Return the (x, y) coordinate for the center point of the cell that contains the specified text.  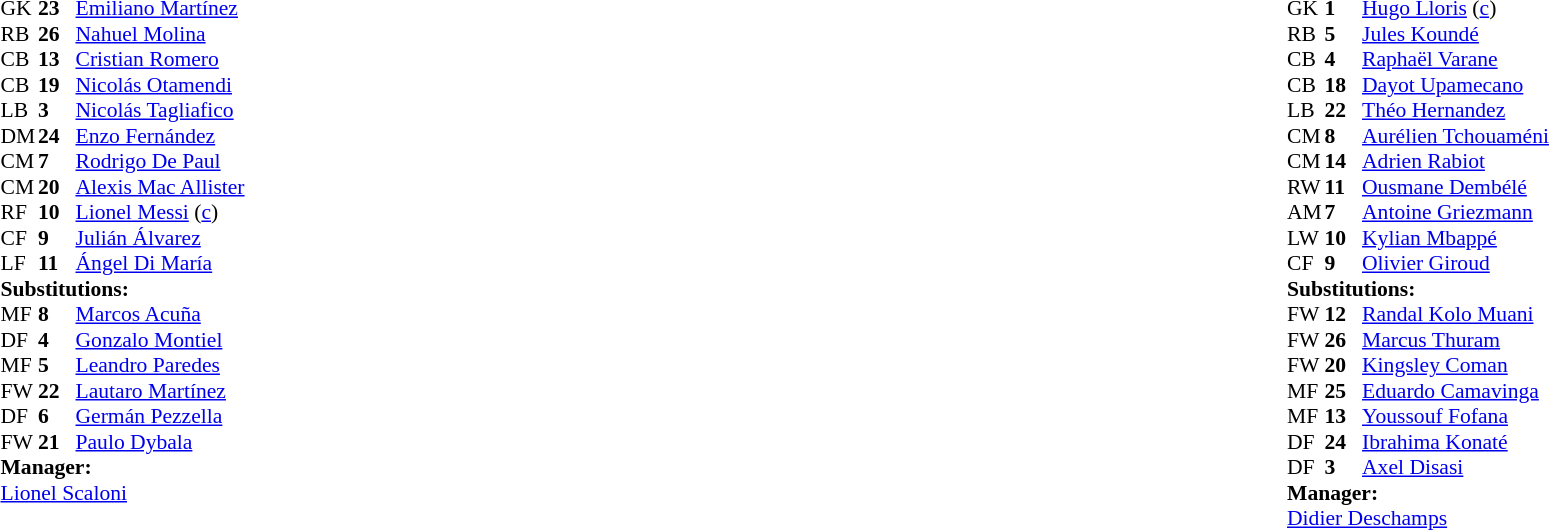
Lautaro Martínez (160, 391)
Enzo Fernández (160, 136)
Paulo Dybala (160, 442)
25 (1344, 391)
LF (19, 263)
Dayot Upamecano (1456, 85)
Olivier Giroud (1456, 263)
Kylian Mbappé (1456, 238)
Raphaël Varane (1456, 59)
LW (1306, 238)
Nicolás Otamendi (160, 85)
Leandro Paredes (160, 365)
Ángel Di María (160, 263)
RW (1306, 187)
Youssouf Fofana (1456, 417)
Aurélien Tchouaméni (1456, 136)
Rodrigo De Paul (160, 161)
Marcus Thuram (1456, 340)
Germán Pezzella (160, 417)
19 (57, 85)
DM (19, 136)
Axel Disasi (1456, 467)
RF (19, 213)
Lionel Messi (c) (160, 213)
Antoine Griezmann (1456, 213)
Randal Kolo Muani (1456, 315)
Adrien Rabiot (1456, 161)
18 (1344, 85)
Alexis Mac Allister (160, 187)
Marcos Acuña (160, 315)
Julián Álvarez (160, 238)
AM (1306, 213)
Jules Koundé (1456, 34)
Kingsley Coman (1456, 365)
12 (1344, 315)
Nahuel Molina (160, 34)
Gonzalo Montiel (160, 340)
21 (57, 442)
Ousmane Dembélé (1456, 187)
Cristian Romero (160, 59)
6 (57, 417)
Eduardo Camavinga (1456, 391)
14 (1344, 161)
Théo Hernandez (1456, 111)
Ibrahima Konaté (1456, 442)
Lionel Scaloni (122, 493)
Nicolás Tagliafico (160, 111)
